Detect which cell encompasses the target text, then output its (X, Y) center coordinate. 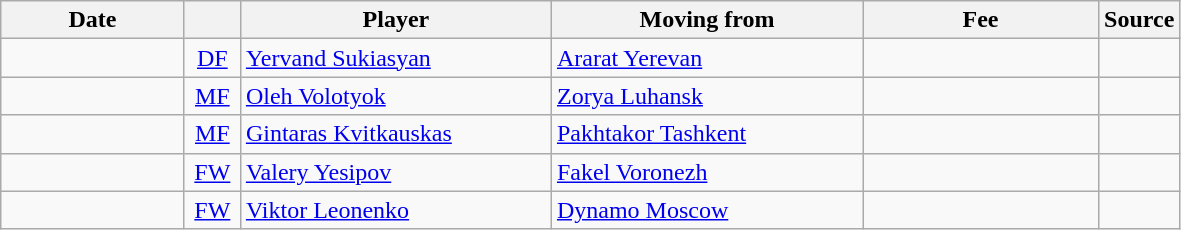
Date (93, 20)
Source (1140, 20)
Zorya Luhansk (706, 96)
Gintaras Kvitkauskas (396, 134)
Pakhtakor Tashkent (706, 134)
Valery Yesipov (396, 172)
Player (396, 20)
Oleh Volotyok (396, 96)
Yervand Sukiasyan (396, 58)
Dynamo Moscow (706, 210)
Fee (980, 20)
Viktor Leonenko (396, 210)
Fakel Voronezh (706, 172)
DF (212, 58)
Moving from (706, 20)
Ararat Yerevan (706, 58)
